Determine the [X, Y] coordinate at the center of the cell enclosing the given text.  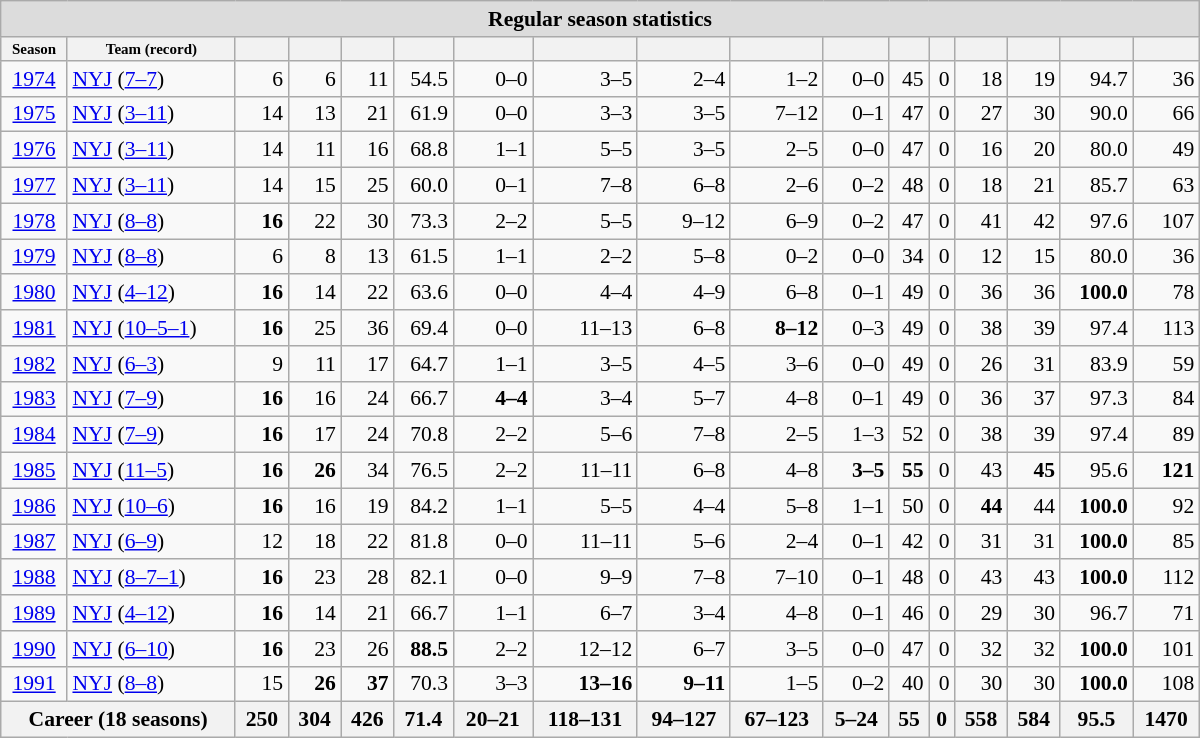
78 [1166, 292]
29 [982, 613]
1–5 [776, 684]
1977 [34, 185]
2–6 [776, 185]
NYJ (11–5) [151, 470]
28 [368, 577]
9–11 [684, 684]
1979 [34, 256]
90.0 [1096, 114]
70.3 [424, 684]
50 [908, 506]
1–2 [776, 78]
426 [368, 720]
85 [1166, 542]
11–13 [586, 328]
0–3 [856, 328]
54.5 [424, 78]
1987 [34, 542]
40 [908, 684]
20 [1034, 150]
1975 [34, 114]
71 [1166, 613]
9 [262, 363]
107 [1166, 221]
95.6 [1096, 470]
NYJ (10–6) [151, 506]
5–24 [856, 720]
88.5 [424, 648]
95.5 [1096, 720]
7–12 [776, 114]
8 [314, 256]
Career (18 seasons) [118, 720]
68.8 [424, 150]
1991 [34, 684]
1990 [34, 648]
108 [1166, 684]
1985 [34, 470]
63.6 [424, 292]
92 [1166, 506]
250 [262, 720]
73.3 [424, 221]
85.7 [1096, 185]
NYJ (6–3) [151, 363]
1974 [34, 78]
121 [1166, 470]
52 [908, 435]
60.0 [424, 185]
89 [1166, 435]
558 [982, 720]
Season [34, 48]
61.5 [424, 256]
97.3 [1096, 399]
82.1 [424, 577]
12–12 [586, 648]
84.2 [424, 506]
1976 [34, 150]
1983 [34, 399]
9–12 [684, 221]
1988 [34, 577]
112 [1166, 577]
4–9 [684, 292]
9–9 [586, 577]
94.7 [1096, 78]
101 [1166, 648]
94–127 [684, 720]
20–21 [493, 720]
69.4 [424, 328]
113 [1166, 328]
1984 [34, 435]
1978 [34, 221]
59 [1166, 363]
584 [1034, 720]
1–3 [856, 435]
1989 [34, 613]
1981 [34, 328]
NYJ (7–7) [151, 78]
4–5 [684, 363]
70.8 [424, 435]
13–16 [586, 684]
96.7 [1096, 613]
1986 [34, 506]
NYJ (8–7–1) [151, 577]
46 [908, 613]
64.7 [424, 363]
8–12 [776, 328]
5–7 [684, 399]
71.4 [424, 720]
1982 [34, 363]
NYJ (10–5–1) [151, 328]
66 [1166, 114]
118–131 [586, 720]
84 [1166, 399]
1470 [1166, 720]
63 [1166, 185]
83.9 [1096, 363]
41 [982, 221]
61.9 [424, 114]
1980 [34, 292]
Team (record) [151, 48]
81.8 [424, 542]
NYJ (6–9) [151, 542]
27 [982, 114]
3–6 [776, 363]
7–10 [776, 577]
97.6 [1096, 221]
Regular season statistics [600, 19]
67–123 [776, 720]
NYJ (6–10) [151, 648]
76.5 [424, 470]
304 [314, 720]
6–9 [776, 221]
